From the cell containing the given text, extract its center point as [X, Y] coordinate. 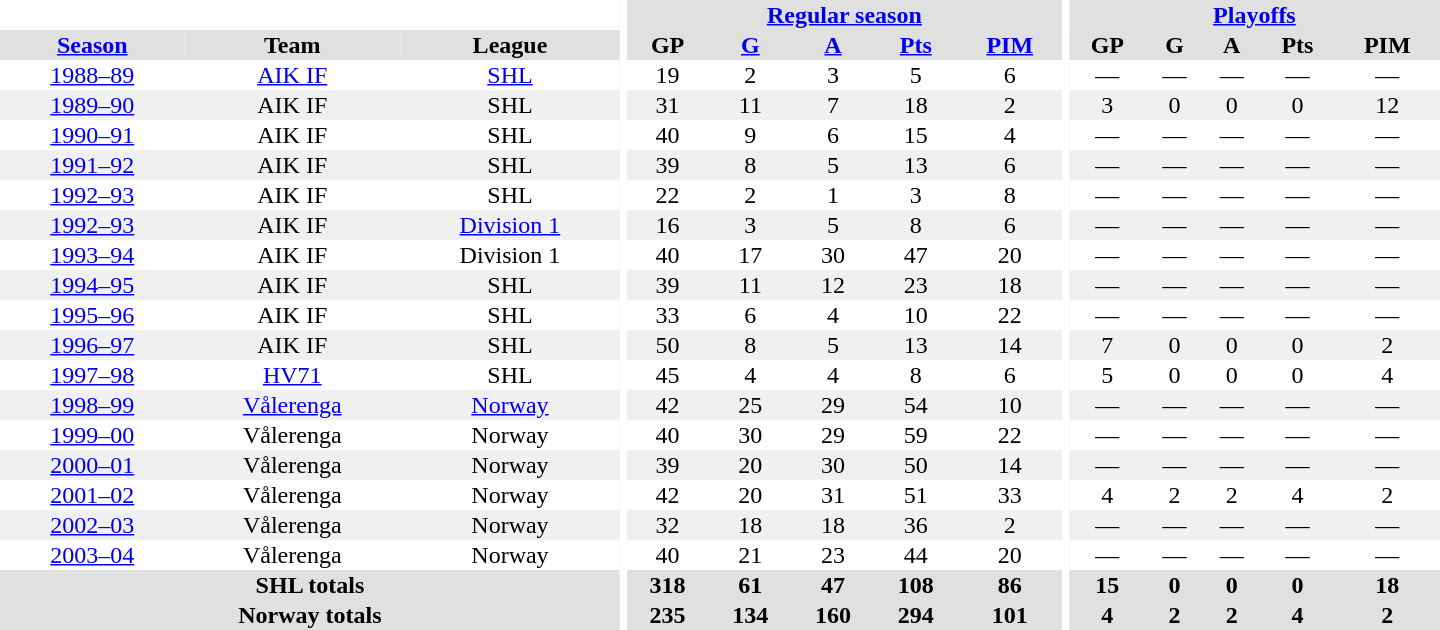
36 [916, 525]
League [510, 45]
1990–91 [92, 135]
1997–98 [92, 375]
108 [916, 585]
61 [750, 585]
9 [750, 135]
Regular season [844, 15]
Team [292, 45]
44 [916, 555]
1 [834, 195]
1989–90 [92, 105]
2000–01 [92, 465]
59 [916, 435]
86 [1010, 585]
19 [668, 75]
2002–03 [92, 525]
16 [668, 225]
1999–00 [92, 435]
54 [916, 405]
294 [916, 615]
2001–02 [92, 495]
1994–95 [92, 285]
Playoffs [1254, 15]
134 [750, 615]
45 [668, 375]
1995–96 [92, 315]
101 [1010, 615]
Season [92, 45]
318 [668, 585]
2003–04 [92, 555]
1991–92 [92, 165]
32 [668, 525]
21 [750, 555]
1998–99 [92, 405]
235 [668, 615]
1988–89 [92, 75]
51 [916, 495]
HV71 [292, 375]
Norway totals [310, 615]
160 [834, 615]
25 [750, 405]
SHL totals [310, 585]
1996–97 [92, 345]
1993–94 [92, 255]
17 [750, 255]
